Provide the (X, Y) coordinate of the cell's center where the given text is located.  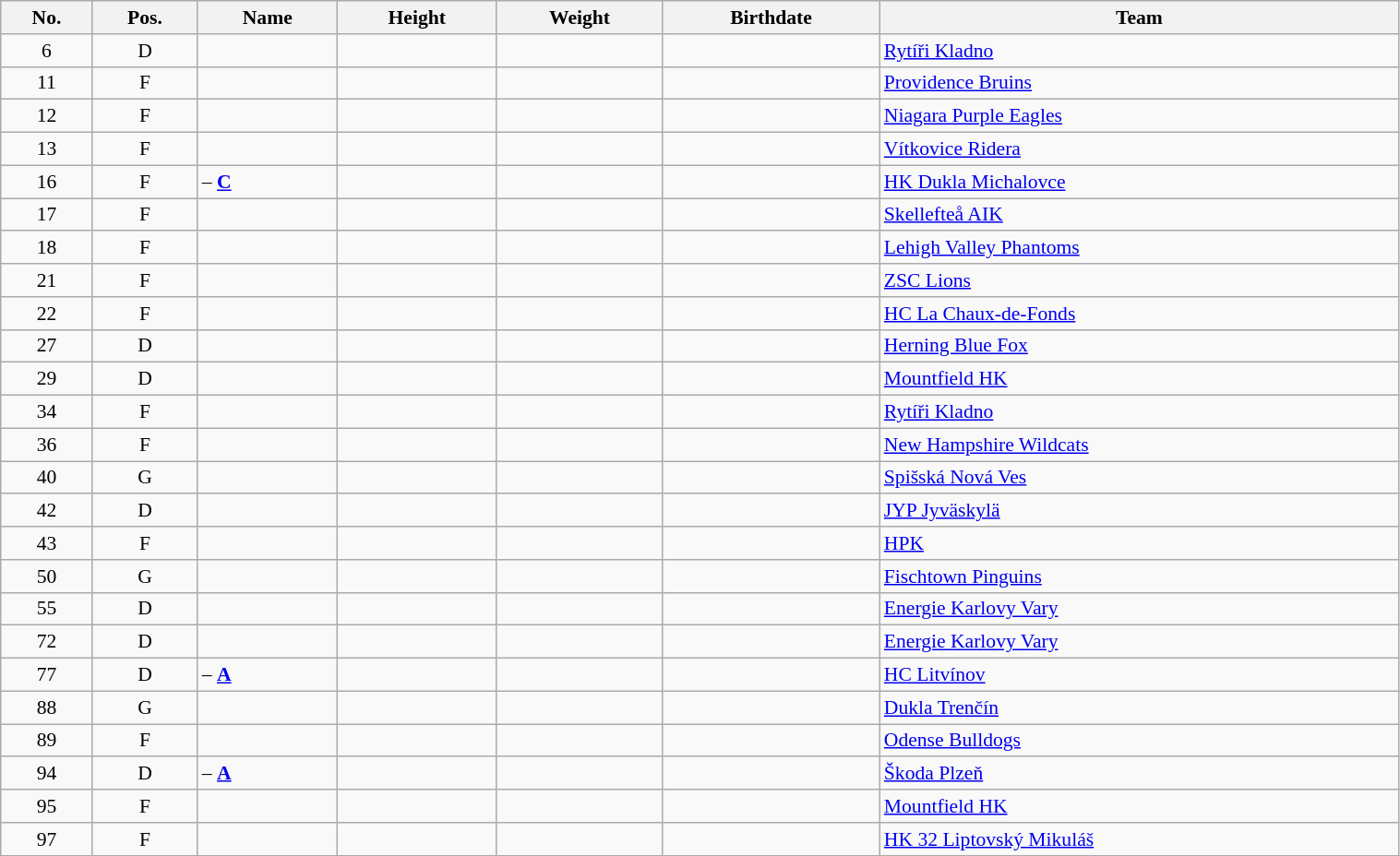
16 (46, 182)
Fischtown Pinguins (1139, 577)
Niagara Purple Eagles (1139, 116)
Spišská Nová Ves (1139, 478)
ZSC Lions (1139, 280)
JYP Jyväskylä (1139, 511)
13 (46, 149)
Lehigh Valley Phantoms (1139, 248)
New Hampshire Wildcats (1139, 445)
Dukla Trenčín (1139, 707)
88 (46, 707)
Skellefteå AIK (1139, 215)
HPK (1139, 543)
89 (46, 741)
42 (46, 511)
Pos. (145, 18)
43 (46, 543)
11 (46, 83)
Birthdate (772, 18)
Name (268, 18)
Škoda Plzeň (1139, 774)
22 (46, 314)
94 (46, 774)
HC La Chaux-de-Fonds (1139, 314)
95 (46, 806)
50 (46, 577)
No. (46, 18)
– C (268, 182)
21 (46, 280)
Herning Blue Fox (1139, 346)
72 (46, 642)
97 (46, 839)
17 (46, 215)
12 (46, 116)
Vítkovice Ridera (1139, 149)
Height (417, 18)
HK 32 Liptovský Mikuláš (1139, 839)
Providence Bruins (1139, 83)
HK Dukla Michalovce (1139, 182)
HC Litvínov (1139, 675)
55 (46, 609)
29 (46, 379)
77 (46, 675)
27 (46, 346)
6 (46, 51)
34 (46, 412)
Team (1139, 18)
18 (46, 248)
40 (46, 478)
Weight (580, 18)
36 (46, 445)
Odense Bulldogs (1139, 741)
